Capture the cell that displays the provided text and extract its [X, Y] central coordinate. 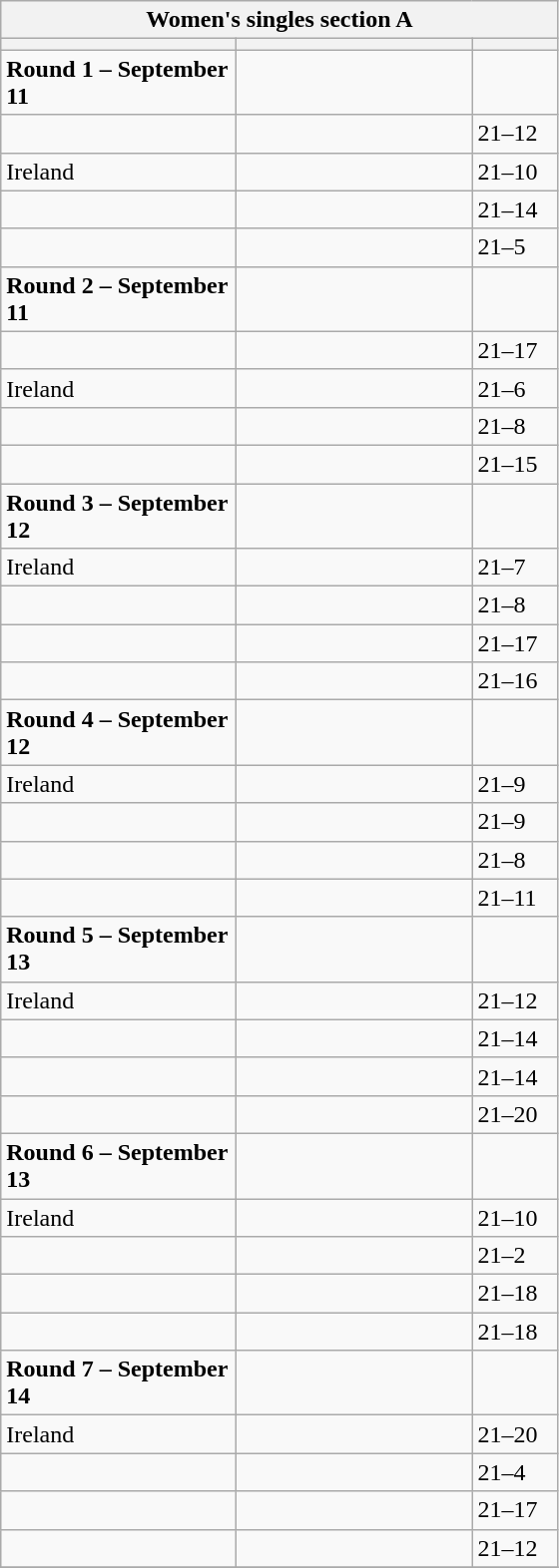
21–5 [515, 247]
21–2 [515, 1256]
Round 5 – September 13 [119, 950]
Round 2 – September 11 [119, 299]
21–4 [515, 1472]
Round 7 – September 14 [119, 1382]
21–11 [515, 898]
21–16 [515, 681]
21–7 [515, 568]
Women's singles section A [279, 20]
Round 1 – September 11 [119, 82]
Round 6 – September 13 [119, 1165]
21–6 [515, 388]
Round 4 – September 12 [119, 732]
21–15 [515, 464]
Round 3 – September 12 [119, 515]
